Determine the (x, y) coordinate at the center of the cell enclosing the given text.  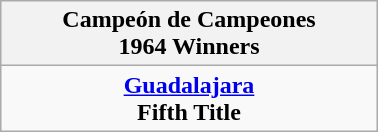
GuadalajaraFifth Title (189, 98)
Campeón de Campeones 1964 Winners (189, 34)
